Identify which cell holds the provided text, then report its [x, y] central coordinate. 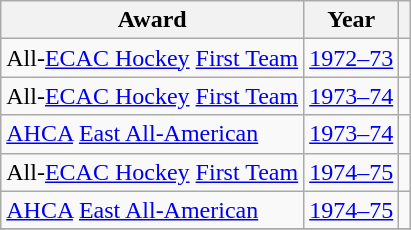
Year [352, 20]
1972–73 [352, 58]
Award [152, 20]
